For the text-containing cell, return its midpoint in (x, y) coordinate format. 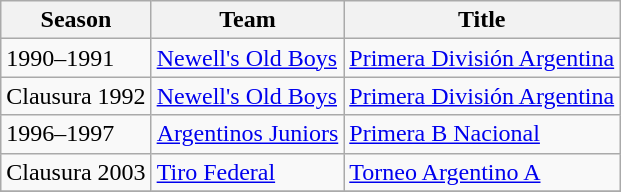
Torneo Argentino A (482, 172)
1990–1991 (76, 58)
Primera B Nacional (482, 134)
Title (482, 20)
Team (248, 20)
Clausura 1992 (76, 96)
1996–1997 (76, 134)
Tiro Federal (248, 172)
Argentinos Juniors (248, 134)
Clausura 2003 (76, 172)
Season (76, 20)
